For the text-containing cell, return its midpoint in (x, y) coordinate format. 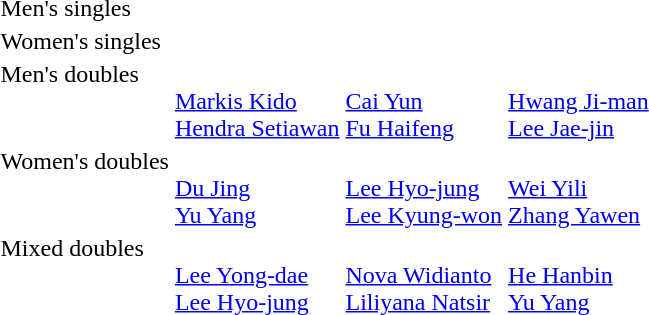
Markis KidoHendra Setiawan (257, 101)
Cai YunFu Haifeng (424, 101)
Du JingYu Yang (257, 188)
Lee Hyo-jungLee Kyung-won (424, 188)
